Identify which cell holds the provided text, then report its [X, Y] central coordinate. 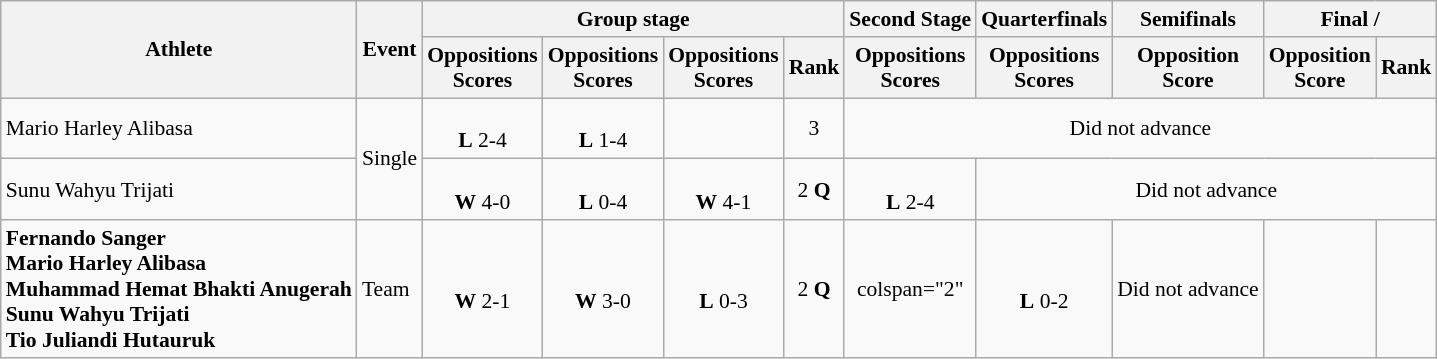
Sunu Wahyu Trijati [179, 190]
W 4-1 [724, 190]
Semifinals [1188, 19]
L 1-4 [604, 128]
L 0-2 [1044, 289]
L 0-4 [604, 190]
3 [814, 128]
Single [390, 159]
W 4-0 [482, 190]
W 3-0 [604, 289]
Quarterfinals [1044, 19]
L 0-3 [724, 289]
Group stage [633, 19]
Athlete [179, 50]
Fernando SangerMario Harley AlibasaMuhammad Hemat Bhakti AnugerahSunu Wahyu TrijatiTio Juliandi Hutauruk [179, 289]
Final / [1350, 19]
Second Stage [910, 19]
W 2-1 [482, 289]
Team [390, 289]
Event [390, 50]
Mario Harley Alibasa [179, 128]
colspan="2" [910, 289]
